Locate the cell with the specified text and output its [X, Y] center coordinate. 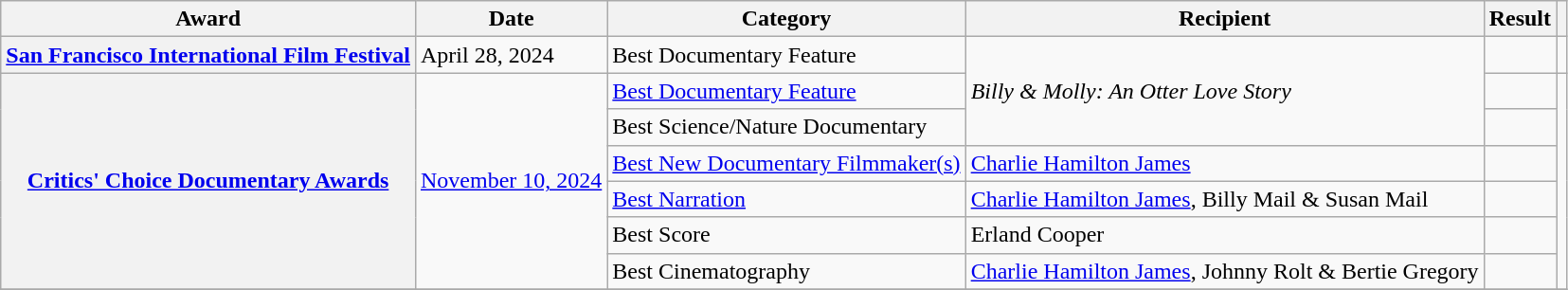
April 28, 2024 [511, 55]
Result [1520, 19]
Award [208, 19]
Charlie Hamilton James [1224, 163]
Recipient [1224, 19]
Billy & Molly: An Otter Love Story [1224, 91]
Best Cinematography [786, 271]
Critics' Choice Documentary Awards [208, 181]
Category [786, 19]
Charlie Hamilton James, Johnny Rolt & Bertie Gregory [1224, 271]
Erland Cooper [1224, 235]
Charlie Hamilton James, Billy Mail & Susan Mail [1224, 199]
Best Narration [786, 199]
Best New Documentary Filmmaker(s) [786, 163]
November 10, 2024 [511, 181]
Date [511, 19]
San Francisco International Film Festival [208, 55]
Best Science/Nature Documentary [786, 127]
Best Score [786, 235]
